Identify which cell holds the provided text, then report its (X, Y) central coordinate. 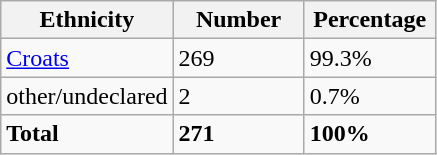
Total (87, 134)
2 (238, 96)
269 (238, 58)
Number (238, 20)
other/undeclared (87, 96)
99.3% (370, 58)
0.7% (370, 96)
271 (238, 134)
Croats (87, 58)
Percentage (370, 20)
100% (370, 134)
Ethnicity (87, 20)
